Determine the [X, Y] coordinate at the center of the cell enclosing the given text.  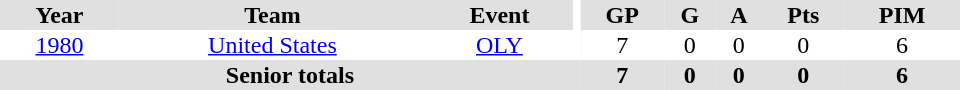
GP [622, 15]
1980 [60, 45]
United States [272, 45]
Pts [804, 15]
Senior totals [290, 75]
Event [500, 15]
G [690, 15]
A [738, 15]
Team [272, 15]
PIM [902, 15]
Year [60, 15]
OLY [500, 45]
